Extract the [x, y] coordinate from the center of the cell holding the provided text.  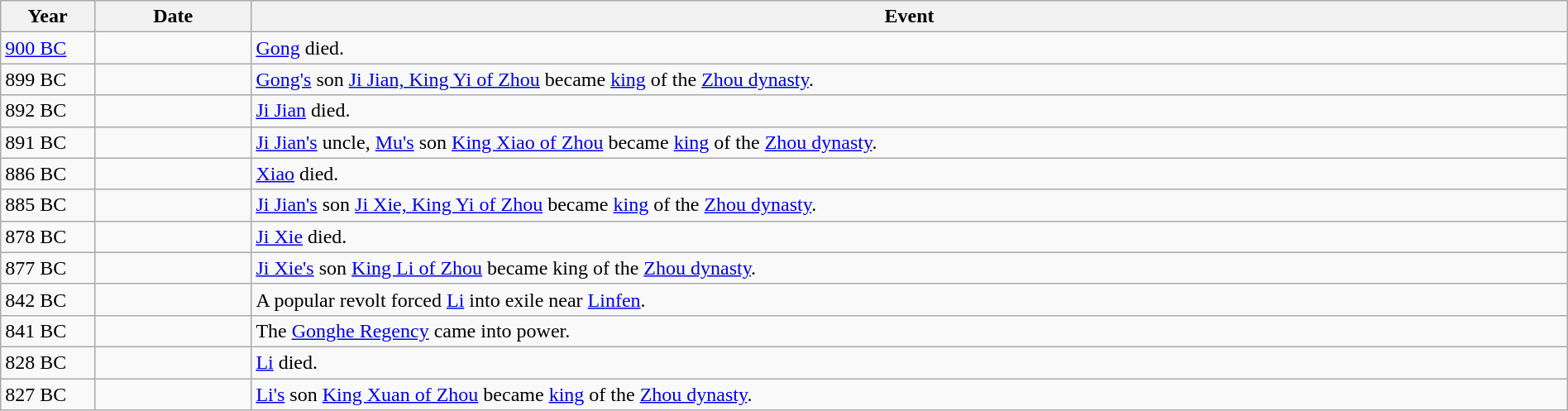
885 BC [48, 205]
886 BC [48, 174]
827 BC [48, 394]
Ji Xie died. [910, 237]
Li's son King Xuan of Zhou became king of the Zhou dynasty. [910, 394]
The Gonghe Regency came into power. [910, 331]
A popular revolt forced Li into exile near Linfen. [910, 299]
900 BC [48, 48]
Ji Jian's son Ji Xie, King Yi of Zhou became king of the Zhou dynasty. [910, 205]
841 BC [48, 331]
Ji Jian died. [910, 111]
Xiao died. [910, 174]
891 BC [48, 142]
Ji Jian's uncle, Mu's son King Xiao of Zhou became king of the Zhou dynasty. [910, 142]
877 BC [48, 268]
Gong's son Ji Jian, King Yi of Zhou became king of the Zhou dynasty. [910, 79]
Li died. [910, 362]
842 BC [48, 299]
Gong died. [910, 48]
Year [48, 17]
Ji Xie's son King Li of Zhou became king of the Zhou dynasty. [910, 268]
878 BC [48, 237]
Date [172, 17]
892 BC [48, 111]
828 BC [48, 362]
Event [910, 17]
899 BC [48, 79]
